Output the [X, Y] coordinate of the center of the cell containing the given text.  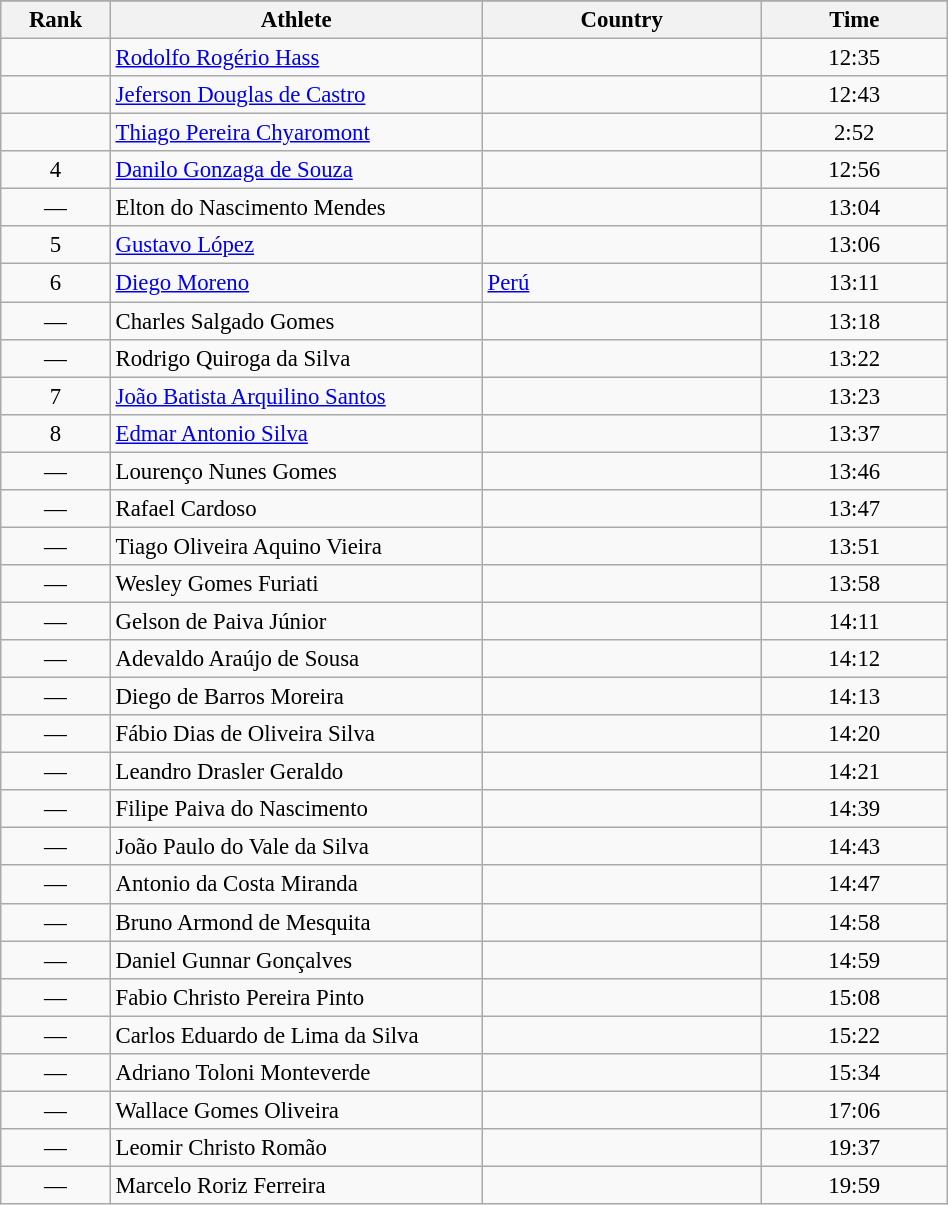
Rodolfo Rogério Hass [296, 58]
15:34 [854, 1073]
Time [854, 20]
Diego de Barros Moreira [296, 697]
13:18 [854, 321]
Marcelo Roriz Ferreira [296, 1185]
14:20 [854, 734]
Gelson de Paiva Júnior [296, 621]
13:58 [854, 584]
13:06 [854, 245]
14:13 [854, 697]
Thiago Pereira Chyaromont [296, 133]
Charles Salgado Gomes [296, 321]
Jeferson Douglas de Castro [296, 95]
Bruno Armond de Mesquita [296, 922]
Athlete [296, 20]
2:52 [854, 133]
Daniel Gunnar Gonçalves [296, 960]
Fabio Christo Pereira Pinto [296, 997]
14:39 [854, 809]
13:47 [854, 509]
13:22 [854, 358]
Rank [56, 20]
13:04 [854, 208]
13:37 [854, 433]
19:37 [854, 1148]
Danilo Gonzaga de Souza [296, 170]
Antonio da Costa Miranda [296, 885]
Gustavo López [296, 245]
8 [56, 433]
Carlos Eduardo de Lima da Silva [296, 1035]
13:23 [854, 396]
Tiago Oliveira Aquino Vieira [296, 546]
17:06 [854, 1110]
13:51 [854, 546]
19:59 [854, 1185]
Edmar Antonio Silva [296, 433]
Adevaldo Araújo de Sousa [296, 659]
Country [622, 20]
Lourenço Nunes Gomes [296, 471]
15:08 [854, 997]
14:58 [854, 922]
12:56 [854, 170]
14:11 [854, 621]
Fábio Dias de Oliveira Silva [296, 734]
14:59 [854, 960]
Wesley Gomes Furiati [296, 584]
6 [56, 283]
Filipe Paiva do Nascimento [296, 809]
13:46 [854, 471]
12:35 [854, 58]
João Paulo do Vale da Silva [296, 847]
15:22 [854, 1035]
Wallace Gomes Oliveira [296, 1110]
Adriano Toloni Monteverde [296, 1073]
14:43 [854, 847]
João Batista Arquilino Santos [296, 396]
14:47 [854, 885]
14:21 [854, 772]
Diego Moreno [296, 283]
Rafael Cardoso [296, 509]
12:43 [854, 95]
14:12 [854, 659]
Perú [622, 283]
Elton do Nascimento Mendes [296, 208]
Leandro Drasler Geraldo [296, 772]
4 [56, 170]
13:11 [854, 283]
Rodrigo Quiroga da Silva [296, 358]
5 [56, 245]
7 [56, 396]
Leomir Christo Romão [296, 1148]
